Search for the cell housing the specified text and yield its [x, y] center coordinate. 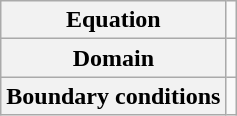
Domain [114, 58]
Equation [114, 20]
Boundary conditions [114, 96]
